Search for the cell housing the specified text and yield its (X, Y) center coordinate. 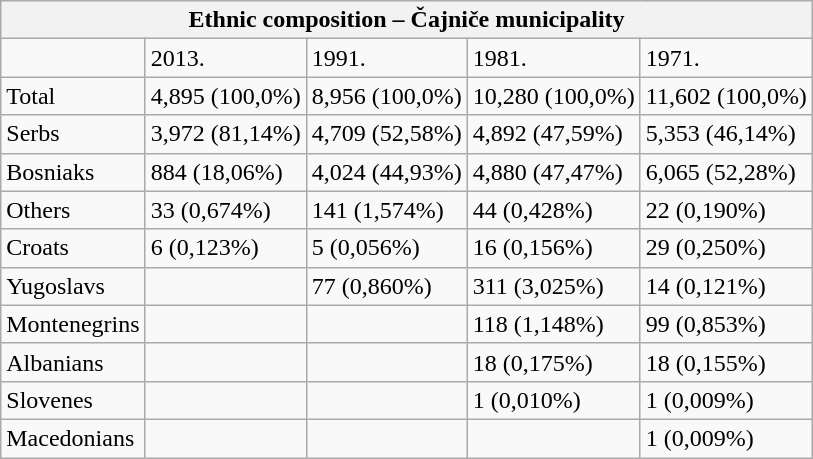
1991. (386, 58)
Ethnic composition – Čajniče municipality (407, 20)
4,892 (47,59%) (554, 134)
Macedonians (73, 438)
10,280 (100,0%) (554, 96)
Montenegrins (73, 324)
4,024 (44,93%) (386, 172)
8,956 (100,0%) (386, 96)
Bosniaks (73, 172)
33 (0,674%) (226, 210)
4,895 (100,0%) (226, 96)
Others (73, 210)
311 (3,025%) (554, 286)
118 (1,148%) (554, 324)
884 (18,06%) (226, 172)
Slovenes (73, 400)
99 (0,853%) (726, 324)
14 (0,121%) (726, 286)
5 (0,056%) (386, 248)
3,972 (81,14%) (226, 134)
18 (0,155%) (726, 362)
6,065 (52,28%) (726, 172)
1971. (726, 58)
141 (1,574%) (386, 210)
44 (0,428%) (554, 210)
Albanians (73, 362)
1981. (554, 58)
16 (0,156%) (554, 248)
Serbs (73, 134)
2013. (226, 58)
77 (0,860%) (386, 286)
11,602 (100,0%) (726, 96)
6 (0,123%) (226, 248)
5,353 (46,14%) (726, 134)
Croats (73, 248)
Yugoslavs (73, 286)
4,880 (47,47%) (554, 172)
4,709 (52,58%) (386, 134)
18 (0,175%) (554, 362)
29 (0,250%) (726, 248)
Total (73, 96)
1 (0,010%) (554, 400)
22 (0,190%) (726, 210)
